From the cell containing the given text, extract its center point as (X, Y) coordinate. 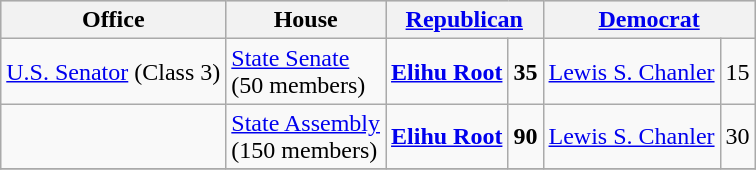
15 (738, 72)
35 (526, 72)
Office (114, 20)
Republican (465, 20)
U.S. Senator (Class 3) (114, 72)
State Senate (50 members) (306, 72)
House (306, 20)
30 (738, 136)
Democrat (649, 20)
State Assembly (150 members) (306, 136)
90 (526, 136)
